Search for the cell housing the specified text and yield its (x, y) center coordinate. 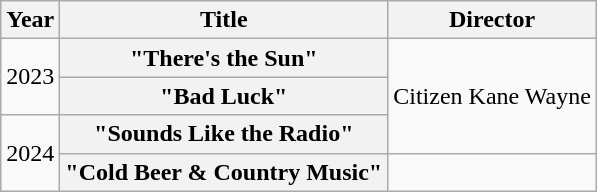
"Sounds Like the Radio" (224, 134)
Title (224, 20)
Director (492, 20)
"There's the Sun" (224, 58)
Year (30, 20)
2024 (30, 153)
"Bad Luck" (224, 96)
"Cold Beer & Country Music" (224, 172)
Citizen Kane Wayne (492, 96)
2023 (30, 77)
